Provide the [X, Y] coordinate of the cell's center where the given text is located.  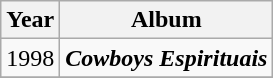
1998 [30, 58]
Year [30, 20]
Cowboys Espirituais [166, 58]
Album [166, 20]
